Detect which cell encompasses the target text, then output its [X, Y] center coordinate. 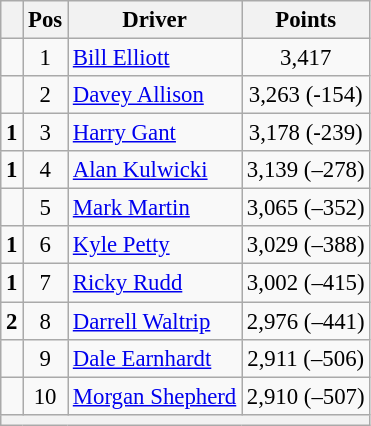
Morgan Shepherd [155, 396]
3,065 (–352) [306, 208]
Points [306, 20]
10 [46, 396]
Mark Martin [155, 208]
2,910 (–507) [306, 396]
Darrell Waltrip [155, 321]
3,178 (-239) [306, 133]
3,139 (–278) [306, 170]
3,002 (–415) [306, 283]
Pos [46, 20]
Bill Elliott [155, 58]
3 [46, 133]
9 [46, 358]
Ricky Rudd [155, 283]
Davey Allison [155, 95]
2,911 (–506) [306, 358]
2,976 (–441) [306, 321]
7 [46, 283]
6 [46, 245]
5 [46, 208]
4 [46, 170]
3,263 (-154) [306, 95]
Kyle Petty [155, 245]
Driver [155, 20]
3,417 [306, 58]
Dale Earnhardt [155, 358]
8 [46, 321]
Harry Gant [155, 133]
3,029 (–388) [306, 245]
Alan Kulwicki [155, 170]
